From the cell containing the given text, extract its center point as [x, y] coordinate. 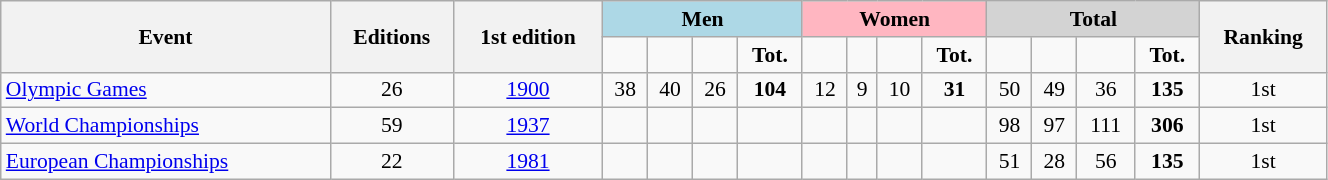
Total [1094, 19]
Women [894, 19]
Men [703, 19]
306 [1168, 126]
50 [1010, 90]
97 [1054, 126]
9 [862, 90]
Editions [392, 36]
49 [1054, 90]
56 [1106, 162]
World Championships [166, 126]
31 [954, 90]
European Championships [166, 162]
40 [670, 90]
Event [166, 36]
104 [770, 90]
12 [824, 90]
1900 [528, 90]
28 [1054, 162]
1937 [528, 126]
1st edition [528, 36]
36 [1106, 90]
10 [900, 90]
1981 [528, 162]
51 [1010, 162]
59 [392, 126]
22 [392, 162]
38 [626, 90]
Ranking [1264, 36]
111 [1106, 126]
Olympic Games [166, 90]
98 [1010, 126]
